Return (x, y) of the center of cell containing provided text 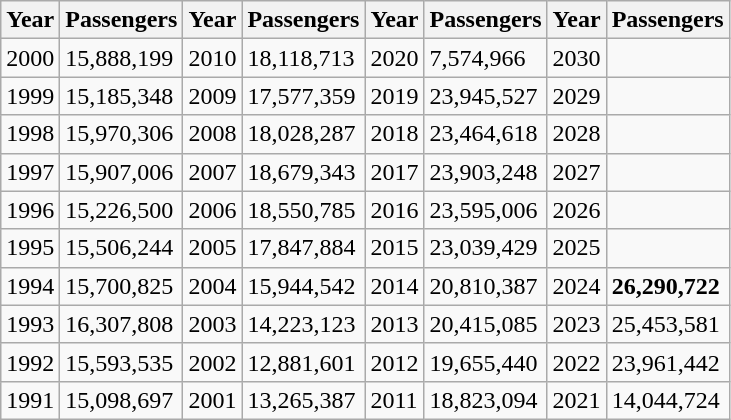
2019 (394, 96)
2012 (394, 362)
1996 (30, 210)
15,700,825 (122, 286)
15,098,697 (122, 400)
2003 (212, 324)
2017 (394, 172)
2018 (394, 134)
2011 (394, 400)
1999 (30, 96)
2021 (576, 400)
1997 (30, 172)
18,823,094 (486, 400)
7,574,966 (486, 58)
1995 (30, 248)
2006 (212, 210)
1991 (30, 400)
2016 (394, 210)
15,907,006 (122, 172)
18,679,343 (304, 172)
25,453,581 (668, 324)
2026 (576, 210)
15,970,306 (122, 134)
2013 (394, 324)
2008 (212, 134)
15,226,500 (122, 210)
17,847,884 (304, 248)
2028 (576, 134)
2010 (212, 58)
2023 (576, 324)
13,265,387 (304, 400)
2009 (212, 96)
15,185,348 (122, 96)
19,655,440 (486, 362)
20,810,387 (486, 286)
12,881,601 (304, 362)
2015 (394, 248)
2022 (576, 362)
15,506,244 (122, 248)
23,903,248 (486, 172)
20,415,085 (486, 324)
23,595,006 (486, 210)
2002 (212, 362)
15,944,542 (304, 286)
1993 (30, 324)
2005 (212, 248)
2020 (394, 58)
26,290,722 (668, 286)
2029 (576, 96)
14,223,123 (304, 324)
1992 (30, 362)
23,945,527 (486, 96)
1994 (30, 286)
15,888,199 (122, 58)
2004 (212, 286)
23,039,429 (486, 248)
18,028,287 (304, 134)
18,118,713 (304, 58)
2014 (394, 286)
1998 (30, 134)
2025 (576, 248)
2000 (30, 58)
18,550,785 (304, 210)
2001 (212, 400)
23,961,442 (668, 362)
23,464,618 (486, 134)
2024 (576, 286)
2007 (212, 172)
15,593,535 (122, 362)
2030 (576, 58)
2027 (576, 172)
14,044,724 (668, 400)
16,307,808 (122, 324)
17,577,359 (304, 96)
